Pinpoint the cell where the given text exists, returning its (x, y) midpoint coordinate. 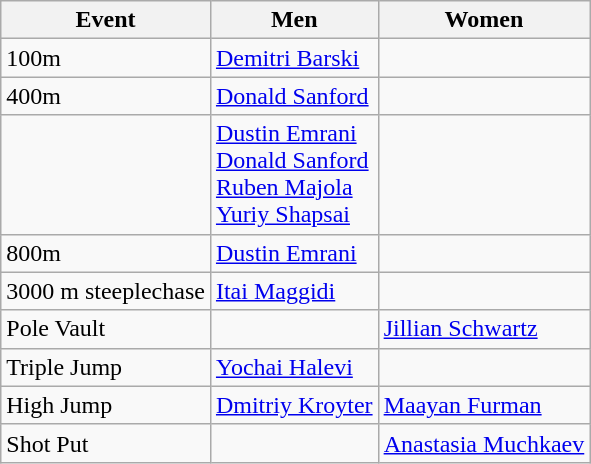
Maayan Furman (484, 405)
Women (484, 20)
Dustin EmraniDonald SanfordRuben MajolaYuriy Shapsai (294, 174)
Triple Jump (106, 367)
Event (106, 20)
Donald Sanford (294, 96)
High Jump (106, 405)
400m (106, 96)
Shot Put (106, 443)
800m (106, 253)
Anastasia Muchkaev (484, 443)
Dmitriy Kroyter (294, 405)
Men (294, 20)
Jillian Schwartz (484, 329)
100m (106, 58)
Itai Maggidi (294, 291)
Yochai Halevi (294, 367)
3000 m steeplechase (106, 291)
Demitri Barski (294, 58)
Dustin Emrani (294, 253)
Pole Vault (106, 329)
